Output the (X, Y) coordinate of the center of the cell containing the given text.  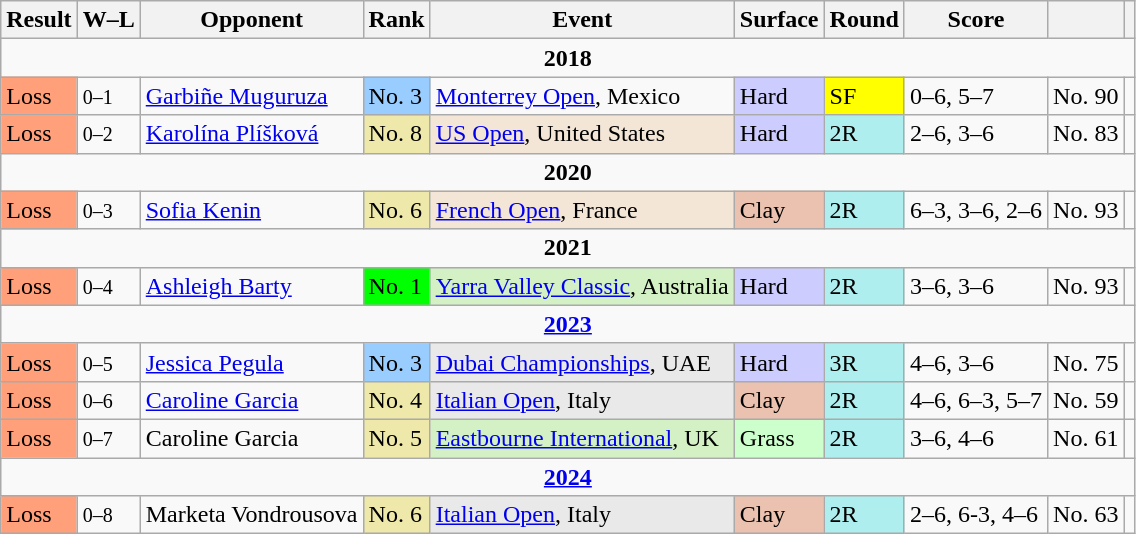
2024 (568, 477)
Opponent (252, 20)
French Open, France (582, 210)
3R (864, 362)
Ashleigh Barty (252, 286)
Grass (779, 438)
Result (39, 20)
0–5 (108, 362)
No. 1 (396, 286)
SF (864, 96)
0–1 (108, 96)
0–7 (108, 438)
No. 75 (1086, 362)
0–3 (108, 210)
Jessica Pegula (252, 362)
No. 61 (1086, 438)
6–3, 3–6, 2–6 (976, 210)
Sofia Kenin (252, 210)
No. 4 (396, 400)
Dubai Championships, UAE (582, 362)
Yarra Valley Classic, Australia (582, 286)
Garbiñe Muguruza (252, 96)
0–6 (108, 400)
2020 (568, 172)
4–6, 3–6 (976, 362)
0–4 (108, 286)
3–6, 3–6 (976, 286)
4–6, 6–3, 5–7 (976, 400)
3–6, 4–6 (976, 438)
Karolína Plíšková (252, 134)
2–6, 6-3, 4–6 (976, 515)
2018 (568, 58)
Surface (779, 20)
No. 5 (396, 438)
No. 63 (1086, 515)
2021 (568, 248)
2023 (568, 324)
2–6, 3–6 (976, 134)
Marketa Vondrousova (252, 515)
Monterrey Open, Mexico (582, 96)
Event (582, 20)
Rank (396, 20)
Round (864, 20)
0–2 (108, 134)
0–8 (108, 515)
No. 8 (396, 134)
No. 59 (1086, 400)
No. 83 (1086, 134)
US Open, United States (582, 134)
No. 90 (1086, 96)
Score (976, 20)
0–6, 5–7 (976, 96)
Eastbourne International, UK (582, 438)
W–L (108, 20)
